Capture the cell that displays the provided text and extract its (x, y) central coordinate. 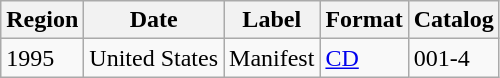
Label (272, 20)
Catalog (454, 20)
United States (154, 58)
Date (154, 20)
CD (364, 58)
Region (42, 20)
Format (364, 20)
1995 (42, 58)
Manifest (272, 58)
001-4 (454, 58)
